Capture the cell that displays the provided text and extract its [X, Y] central coordinate. 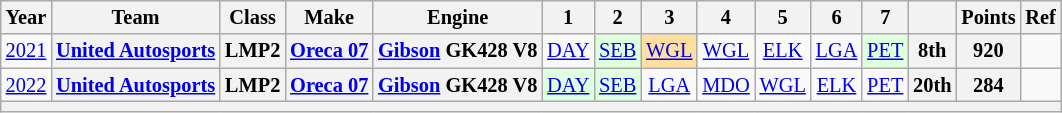
5 [783, 17]
Class [252, 17]
920 [988, 51]
20th [932, 85]
Make [329, 17]
Engine [458, 17]
3 [669, 17]
Year [26, 17]
Team [136, 17]
1 [568, 17]
2021 [26, 51]
MDO [726, 85]
Ref [1040, 17]
4 [726, 17]
Points [988, 17]
7 [885, 17]
2022 [26, 85]
2 [618, 17]
6 [837, 17]
284 [988, 85]
8th [932, 51]
